Search for the cell housing the specified text and yield its (x, y) center coordinate. 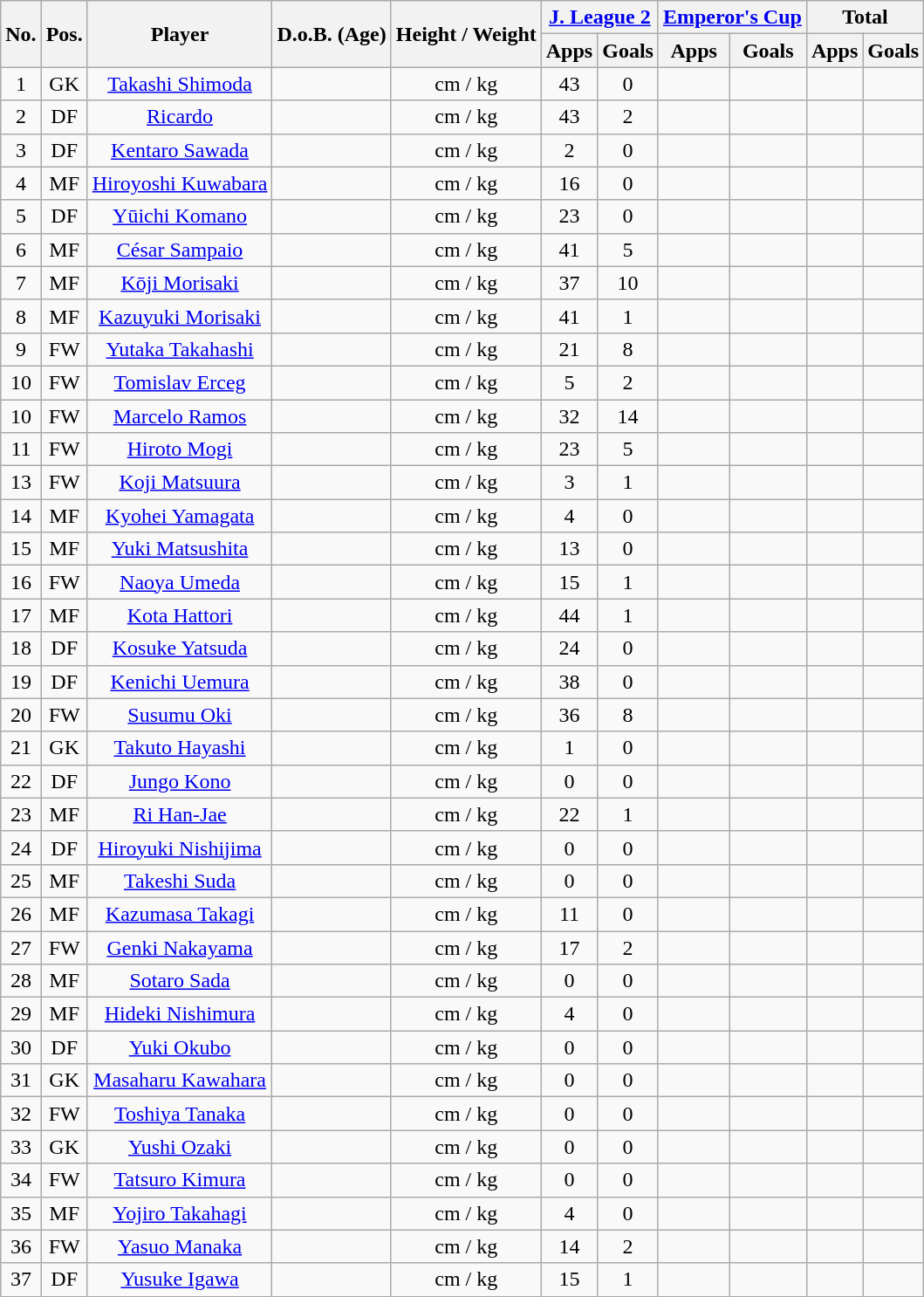
Kentaro Sawada (180, 150)
35 (21, 1213)
7 (21, 283)
Kyohei Yamagata (180, 516)
Takeshi Suda (180, 881)
Tomislav Erceg (180, 382)
Hideki Nishimura (180, 1014)
Toshiya Tanaka (180, 1114)
Hiroyoshi Kuwabara (180, 183)
No. (21, 34)
Kenichi Uemura (180, 682)
Sotaro Sada (180, 981)
Yuki Matsushita (180, 549)
Genki Nakayama (180, 947)
Hiroyuki Nishijima (180, 848)
Player (180, 34)
Koji Matsuura (180, 483)
D.o.B. (Age) (332, 34)
18 (21, 648)
Masaharu Kawahara (180, 1081)
38 (569, 682)
Ricardo (180, 117)
Ri Han-Jae (180, 814)
Yushi Ozaki (180, 1147)
Marcelo Ramos (180, 416)
César Sampaio (180, 250)
Tatsuro Kimura (180, 1180)
Takuto Hayashi (180, 748)
9 (21, 349)
25 (21, 881)
Height / Weight (466, 34)
29 (21, 1014)
Yusuke Igawa (180, 1280)
Pos. (65, 34)
20 (21, 715)
27 (21, 947)
Emperor's Cup (732, 17)
19 (21, 682)
Yasuo Manaka (180, 1246)
6 (21, 250)
Total (865, 17)
34 (21, 1180)
Kōji Morisaki (180, 283)
26 (21, 914)
Yutaka Takahashi (180, 349)
44 (569, 615)
Kosuke Yatsuda (180, 648)
Hiroto Mogi (180, 449)
28 (21, 981)
30 (21, 1047)
Yūichi Komano (180, 216)
31 (21, 1081)
Susumu Oki (180, 715)
Kazumasa Takagi (180, 914)
Yojiro Takahagi (180, 1213)
Yuki Okubo (180, 1047)
33 (21, 1147)
Naoya Umeda (180, 582)
Kazuyuki Morisaki (180, 316)
Kota Hattori (180, 615)
Jungo Kono (180, 781)
J. League 2 (599, 17)
Takashi Shimoda (180, 84)
